Extract the (X, Y) coordinate from the center of the cell holding the provided text.  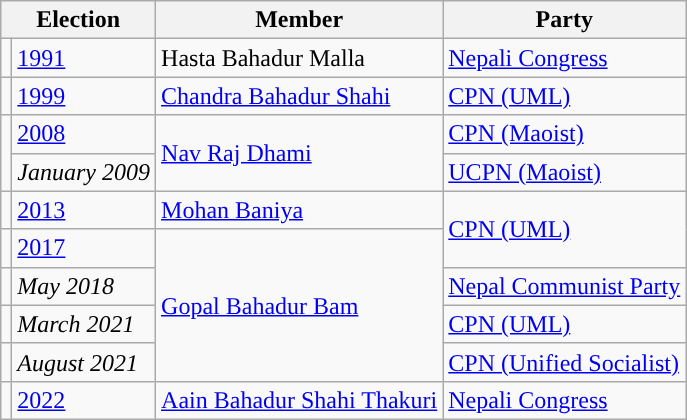
CPN (Unified Socialist) (564, 362)
UCPN (Maoist) (564, 172)
January 2009 (84, 172)
August 2021 (84, 362)
Election (78, 20)
1999 (84, 96)
2013 (84, 210)
Party (564, 20)
Aain Bahadur Shahi Thakuri (300, 400)
May 2018 (84, 286)
2022 (84, 400)
2017 (84, 248)
Mohan Baniya (300, 210)
Gopal Bahadur Bam (300, 305)
Nepal Communist Party (564, 286)
Nav Raj Dhami (300, 153)
1991 (84, 58)
Chandra Bahadur Shahi (300, 96)
2008 (84, 134)
CPN (Maoist) (564, 134)
Hasta Bahadur Malla (300, 58)
March 2021 (84, 324)
Member (300, 20)
